Identify which cell holds the provided text, then report its (X, Y) central coordinate. 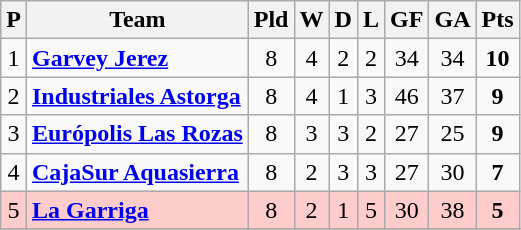
Garvey Jerez (137, 58)
Pld (271, 20)
D (343, 20)
38 (452, 210)
25 (452, 134)
P (14, 20)
Team (137, 20)
W (312, 20)
GF (407, 20)
GA (452, 20)
10 (498, 58)
37 (452, 96)
L (370, 20)
46 (407, 96)
7 (498, 172)
Európolis Las Rozas (137, 134)
Industriales Astorga (137, 96)
Pts (498, 20)
CajaSur Aquasierra (137, 172)
La Garriga (137, 210)
